Identify which cell holds the provided text, then report its [X, Y] central coordinate. 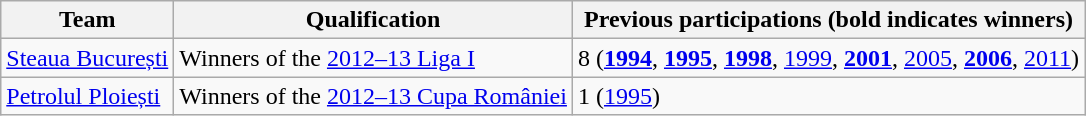
Qualification [374, 20]
8 (1994, 1995, 1998, 1999, 2001, 2005, 2006, 2011) [828, 58]
Team [88, 20]
Winners of the 2012–13 Cupa României [374, 96]
Winners of the 2012–13 Liga I [374, 58]
Steaua București [88, 58]
Previous participations (bold indicates winners) [828, 20]
1 (1995) [828, 96]
Petrolul Ploiești [88, 96]
